Find where the given text appears and provide that cell's center as (x, y) coordinate. 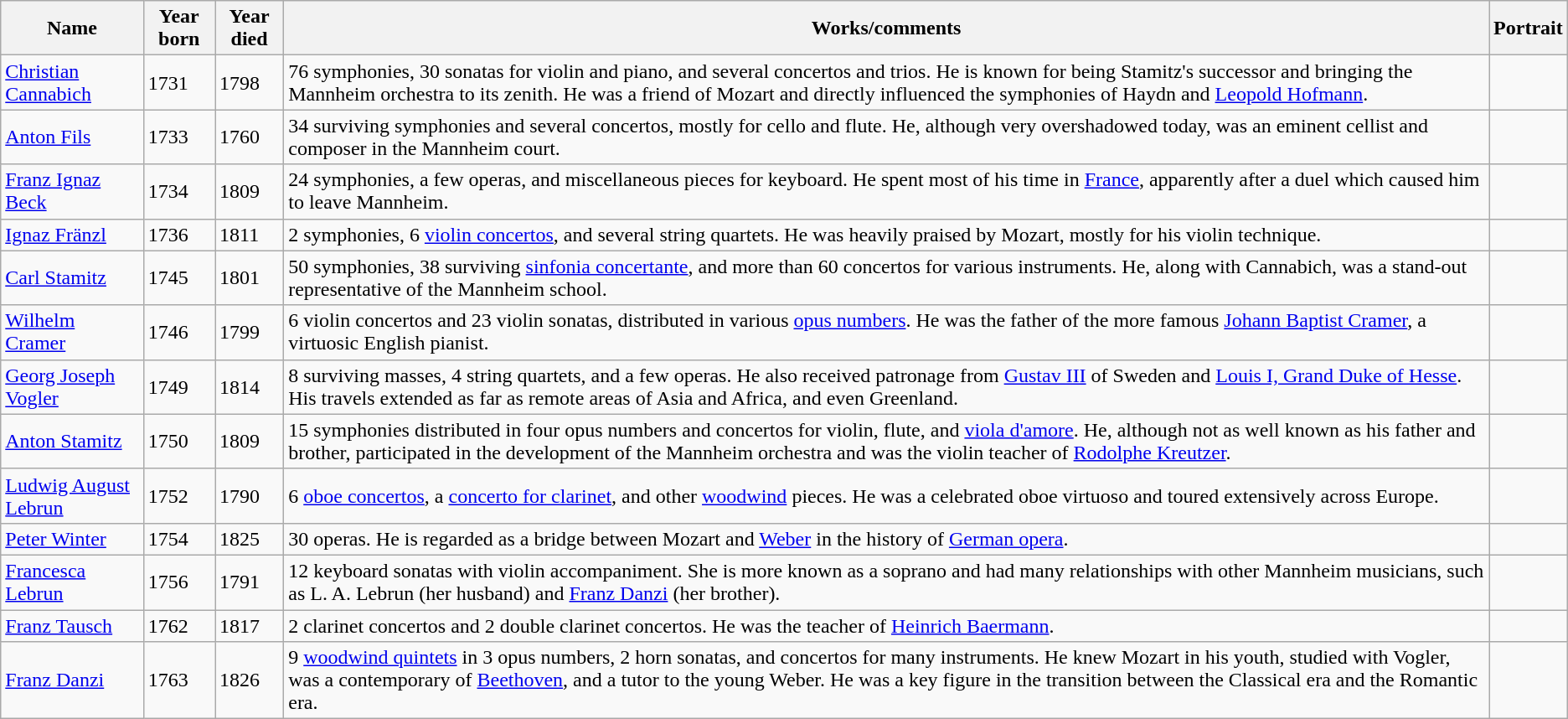
Wilhelm Cramer (72, 332)
Francesca Lebrun (72, 582)
1754 (179, 539)
1756 (179, 582)
1798 (249, 82)
Franz Ignaz Beck (72, 191)
1814 (249, 387)
Georg Joseph Vogler (72, 387)
6 oboe concertos, a concerto for clarinet, and other woodwind pieces. He was a celebrated oboe virtuoso and toured extensively across Europe. (886, 496)
2 symphonies, 6 violin concertos, and several string quartets. He was heavily praised by Mozart, mostly for his violin technique. (886, 235)
1790 (249, 496)
1731 (179, 82)
Franz Danzi (72, 680)
30 operas. He is regarded as a bridge between Mozart and Weber in the history of German opera. (886, 539)
1791 (249, 582)
1745 (179, 278)
Portrait (1529, 28)
1826 (249, 680)
Ignaz Fränzl (72, 235)
2 clarinet concertos and 2 double clarinet concertos. He was the teacher of Heinrich Baermann. (886, 626)
Anton Stamitz (72, 441)
Anton Fils (72, 137)
Christian Cannabich (72, 82)
1811 (249, 235)
1799 (249, 332)
1733 (179, 137)
1749 (179, 387)
Franz Tausch (72, 626)
1762 (179, 626)
Year born (179, 28)
1736 (179, 235)
Ludwig August Lebrun (72, 496)
Peter Winter (72, 539)
Year died (249, 28)
1763 (179, 680)
Carl Stamitz (72, 278)
1760 (249, 137)
1825 (249, 539)
1817 (249, 626)
1734 (179, 191)
1750 (179, 441)
Name (72, 28)
Works/comments (886, 28)
1801 (249, 278)
1752 (179, 496)
1746 (179, 332)
